Search for the cell housing the specified text and yield its (x, y) center coordinate. 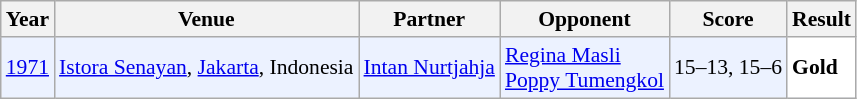
Regina Masli Poppy Tumengkol (584, 68)
Result (822, 19)
Score (728, 19)
Partner (430, 19)
Venue (206, 19)
15–13, 15–6 (728, 68)
Gold (822, 68)
1971 (28, 68)
Opponent (584, 19)
Intan Nurtjahja (430, 68)
Istora Senayan, Jakarta, Indonesia (206, 68)
Year (28, 19)
